Detect which cell encompasses the target text, then output its (x, y) center coordinate. 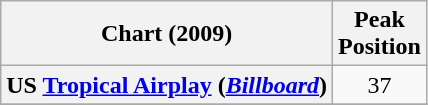
37 (380, 85)
US Tropical Airplay (Billboard) (167, 85)
Chart (2009) (167, 34)
Peak Position (380, 34)
